Pinpoint the cell where the given text exists, returning its [x, y] midpoint coordinate. 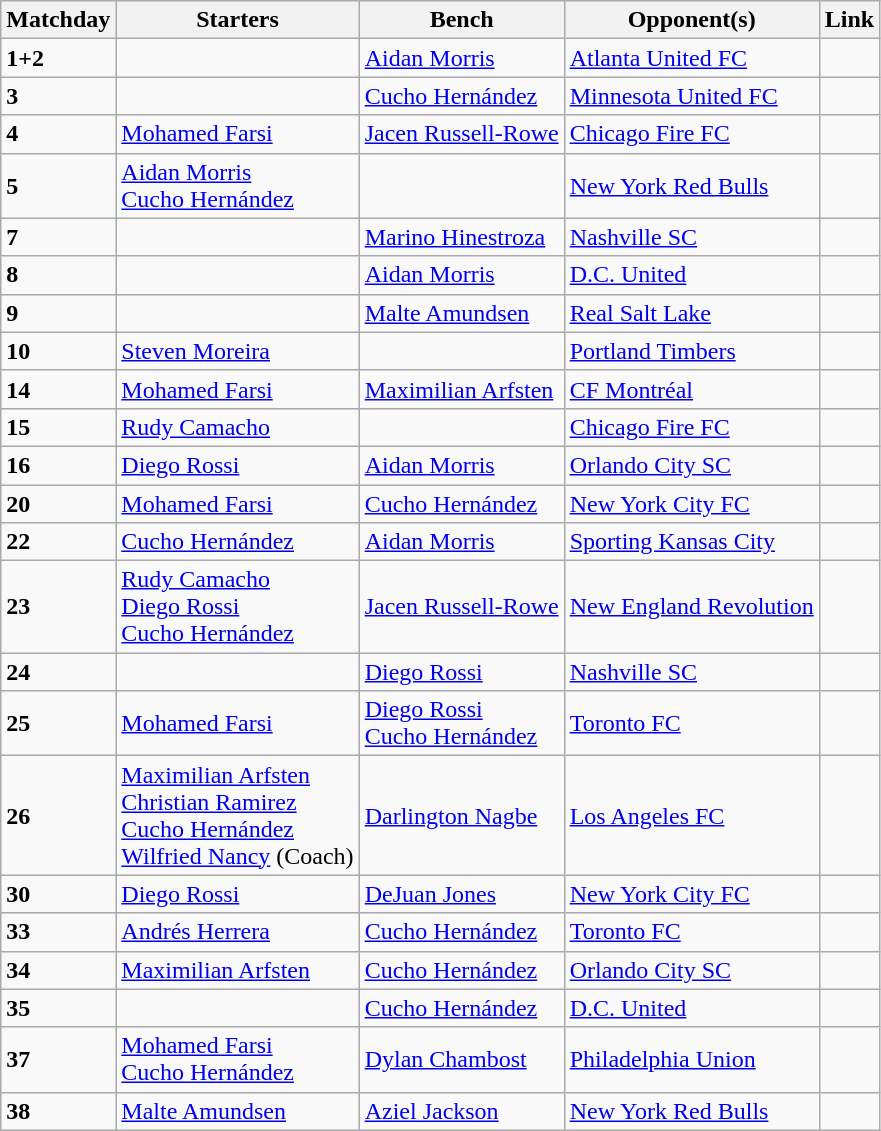
Marino Hinestroza [462, 237]
Rudy Camacho Diego Rossi Cucho Hernández [238, 607]
1+2 [58, 58]
24 [58, 672]
30 [58, 894]
16 [58, 465]
3 [58, 96]
CF Montréal [692, 389]
23 [58, 607]
New England Revolution [692, 607]
Sporting Kansas City [692, 542]
Maximilian Arfsten Christian Ramirez Cucho Hernández Wilfried Nancy (Coach) [238, 816]
8 [58, 275]
26 [58, 816]
4 [58, 134]
Real Salt Lake [692, 313]
Atlanta United FC [692, 58]
Philadelphia Union [692, 1060]
10 [58, 351]
Portland Timbers [692, 351]
5 [58, 186]
14 [58, 389]
Starters [238, 20]
DeJuan Jones [462, 894]
22 [58, 542]
37 [58, 1060]
38 [58, 1111]
Diego Rossi Cucho Hernández [462, 724]
Aidan Morris Cucho Hernández [238, 186]
20 [58, 503]
Steven Moreira [238, 351]
Dylan Chambost [462, 1060]
Andrés Herrera [238, 932]
Minnesota United FC [692, 96]
Matchday [58, 20]
Mohamed Farsi Cucho Hernández [238, 1060]
Link [849, 20]
Los Angeles FC [692, 816]
25 [58, 724]
33 [58, 932]
15 [58, 427]
Rudy Camacho [238, 427]
9 [58, 313]
Bench [462, 20]
7 [58, 237]
34 [58, 970]
Darlington Nagbe [462, 816]
35 [58, 1008]
Opponent(s) [692, 20]
Aziel Jackson [462, 1111]
